Capture the cell that displays the provided text and extract its (X, Y) central coordinate. 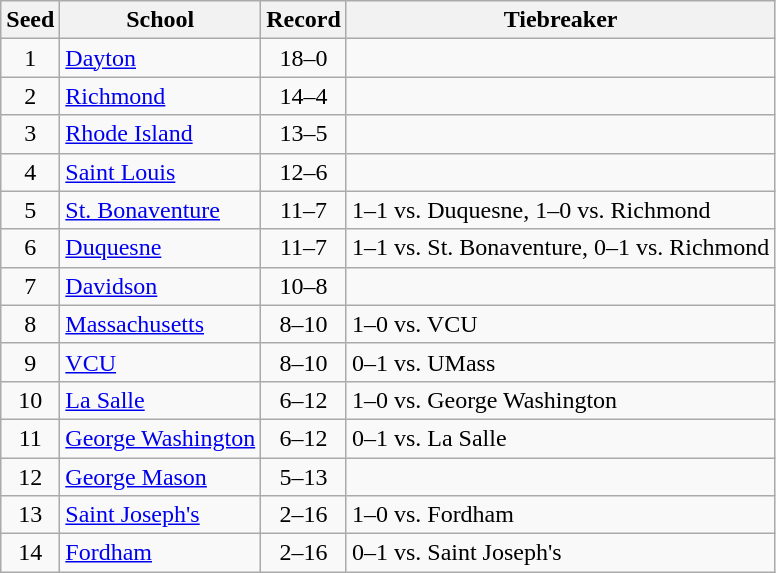
0–1 vs. Saint Joseph's (560, 553)
Richmond (160, 96)
11 (30, 438)
3 (30, 134)
Tiebreaker (560, 20)
12 (30, 477)
10 (30, 400)
Massachusetts (160, 324)
13 (30, 515)
Rhode Island (160, 134)
6 (30, 248)
5 (30, 210)
George Washington (160, 438)
Fordham (160, 553)
Duquesne (160, 248)
Davidson (160, 286)
1–0 vs. VCU (560, 324)
Seed (30, 20)
12–6 (304, 172)
14–4 (304, 96)
18–0 (304, 58)
St. Bonaventure (160, 210)
1–1 vs. St. Bonaventure, 0–1 vs. Richmond (560, 248)
9 (30, 362)
1–1 vs. Duquesne, 1–0 vs. Richmond (560, 210)
Saint Louis (160, 172)
Record (304, 20)
4 (30, 172)
14 (30, 553)
School (160, 20)
13–5 (304, 134)
George Mason (160, 477)
10–8 (304, 286)
0–1 vs. La Salle (560, 438)
1 (30, 58)
1–0 vs. George Washington (560, 400)
Saint Joseph's (160, 515)
La Salle (160, 400)
0–1 vs. UMass (560, 362)
VCU (160, 362)
1–0 vs. Fordham (560, 515)
2 (30, 96)
8 (30, 324)
Dayton (160, 58)
7 (30, 286)
5–13 (304, 477)
